Determine the (X, Y) coordinate at the center of the cell enclosing the given text.  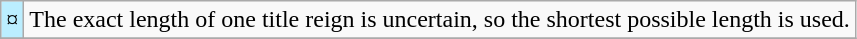
The exact length of one title reign is uncertain, so the shortest possible length is used. (440, 20)
¤ (12, 20)
